Locate the cell with the specified text and output its [x, y] center coordinate. 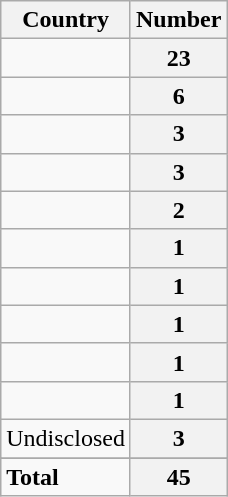
Undisclosed [66, 438]
Number [178, 20]
45 [178, 477]
Total [66, 477]
Country [66, 20]
2 [178, 210]
6 [178, 96]
23 [178, 58]
